Identify which cell holds the provided text, then report its [X, Y] central coordinate. 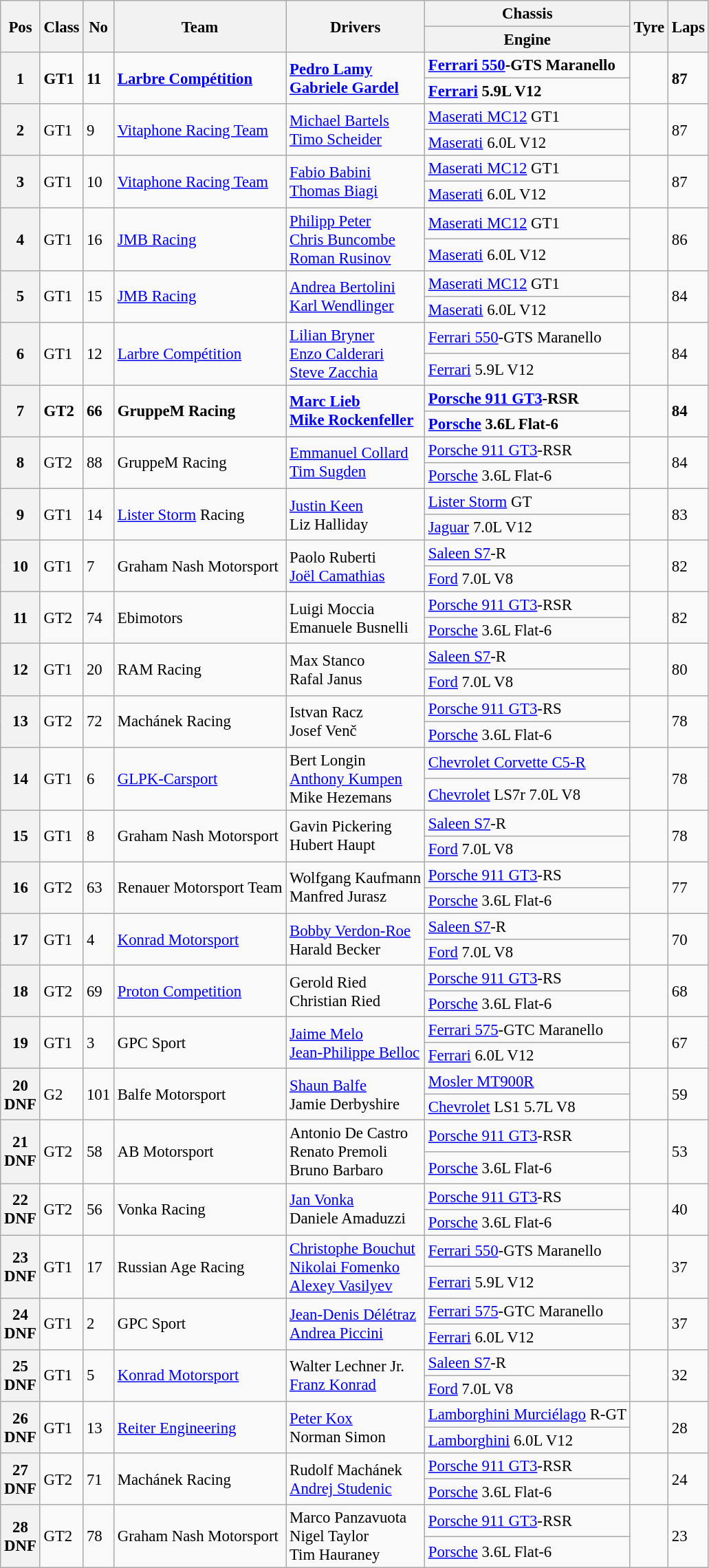
20 [99, 670]
74 [99, 618]
Shaun Balfe Jamie Derbyshire [356, 1095]
Lamborghini Murciélago R-GT [527, 1415]
Chassis [527, 14]
Jaguar 7.0L V12 [527, 527]
86 [688, 239]
23 [688, 1536]
58 [99, 1152]
83 [688, 514]
28 [688, 1428]
Fabio Babini Thomas Biagi [356, 182]
Jan Vonka Daniele Amaduzzi [356, 1209]
GLPK-Carsport [199, 778]
AB Motorsport [199, 1152]
32 [688, 1375]
Vonka Racing [199, 1209]
Drivers [356, 26]
Reiter Engineering [199, 1428]
Tyre [649, 26]
Lamborghini 6.0L V12 [527, 1440]
Chevrolet Corvette C5-R [527, 763]
Pedro Lamy Gabriele Gardel [356, 78]
Wolfgang Kaufmann Manfred Jurasz [356, 887]
Luigi Moccia Emanuele Busnelli [356, 618]
Bobby Verdon-Roe Harald Becker [356, 939]
G2 [62, 1095]
69 [99, 992]
Chevrolet LS1 5.7L V8 [527, 1108]
Bert Longin Anthony Kumpen Mike Hezemans [356, 778]
24 [688, 1479]
RAM Racing [199, 670]
67 [688, 1043]
40 [688, 1209]
Walter Lechner Jr. Franz Konrad [356, 1375]
Jean-Denis Délétraz Andrea Piccini [356, 1323]
101 [99, 1095]
Lister Storm GT [527, 501]
63 [99, 887]
Istvan Racz Josef Venč [356, 721]
Lister Storm Racing [199, 514]
20DNF [21, 1095]
Laps [688, 26]
Peter Kox Norman Simon [356, 1428]
Ebimotors [199, 618]
Marc Lieb Mike Rockenfeller [356, 411]
Max Stanco Rafal Janus [356, 670]
28DNF [21, 1536]
Engine [527, 40]
53 [688, 1152]
Philipp Peter Chris Buncombe Roman Rusinov [356, 239]
Rudolf Machánek Andrej Studenic [356, 1479]
Proton Competition [199, 992]
Gavin Pickering Hubert Haupt [356, 836]
Gerold Ried Christian Ried [356, 992]
72 [99, 721]
27DNF [21, 1479]
19 [21, 1043]
23DNF [21, 1267]
Emmanuel Collard Tim Sugden [356, 462]
Class [62, 26]
59 [688, 1095]
Antonio De Castro Renato Premoli Bruno Barbaro [356, 1152]
21DNF [21, 1152]
Chevrolet LS7r 7.0L V8 [527, 794]
18 [21, 992]
Andrea Bertolini Karl Wendlinger [356, 296]
Team [199, 26]
22DNF [21, 1209]
Mosler MT900R [527, 1082]
70 [688, 939]
Michael Bartels Timo Scheider [356, 129]
Jaime Melo Jean-Philippe Belloc [356, 1043]
Pos [21, 26]
Marco Panzavuota Nigel Taylor Tim Hauraney [356, 1536]
Christophe Bouchut Nikolai Fomenko Alexey Vasilyev [356, 1267]
1 [21, 78]
Lilian Bryner Enzo Calderari Steve Zacchia [356, 353]
66 [99, 411]
Balfe Motorsport [199, 1095]
77 [688, 887]
Paolo Ruberti Joël Camathias [356, 567]
Renauer Motorsport Team [199, 887]
25DNF [21, 1375]
Russian Age Racing [199, 1267]
80 [688, 670]
88 [99, 462]
Justin Keen Liz Halliday [356, 514]
71 [99, 1479]
26DNF [21, 1428]
56 [99, 1209]
68 [688, 992]
No [99, 26]
24DNF [21, 1323]
